Scan for the cell matching the given text and deliver its (X, Y) coordinate at center. 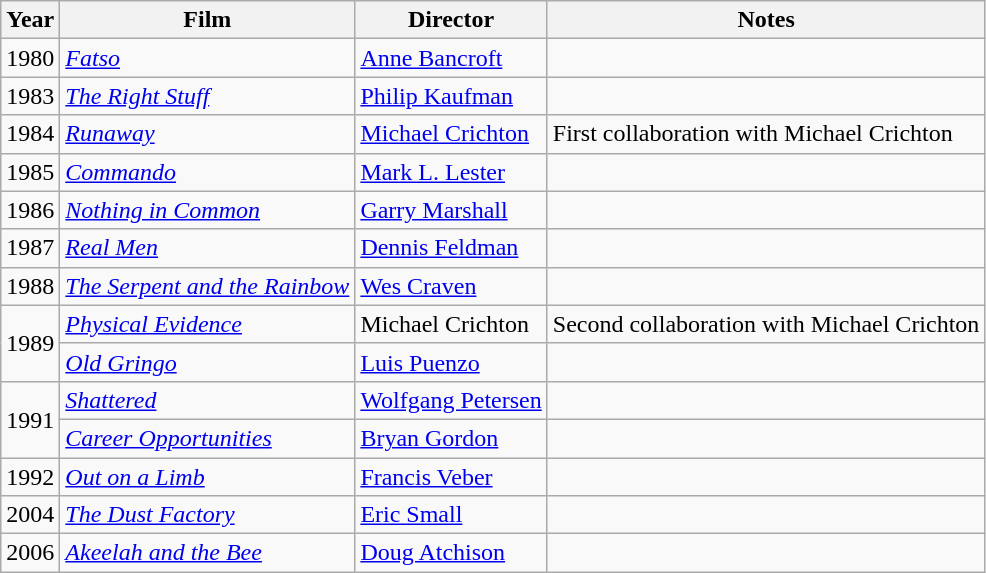
Fatso (208, 58)
1985 (30, 172)
Notes (766, 20)
Dennis Feldman (451, 248)
The Serpent and the Rainbow (208, 286)
1987 (30, 248)
Shattered (208, 400)
Old Gringo (208, 362)
2004 (30, 515)
1991 (30, 419)
Physical Evidence (208, 324)
Bryan Gordon (451, 438)
Mark L. Lester (451, 172)
The Dust Factory (208, 515)
Nothing in Common (208, 210)
Philip Kaufman (451, 96)
Garry Marshall (451, 210)
Eric Small (451, 515)
Francis Veber (451, 477)
1984 (30, 134)
1983 (30, 96)
1986 (30, 210)
The Right Stuff (208, 96)
1992 (30, 477)
Anne Bancroft (451, 58)
1988 (30, 286)
Wes Craven (451, 286)
Second collaboration with Michael Crichton (766, 324)
Wolfgang Petersen (451, 400)
1989 (30, 343)
Career Opportunities (208, 438)
2006 (30, 553)
Luis Puenzo (451, 362)
Out on a Limb (208, 477)
Doug Atchison (451, 553)
1980 (30, 58)
Year (30, 20)
Film (208, 20)
First collaboration with Michael Crichton (766, 134)
Director (451, 20)
Real Men (208, 248)
Runaway (208, 134)
Commando (208, 172)
Akeelah and the Bee (208, 553)
